Capture the cell that displays the provided text and extract its [X, Y] central coordinate. 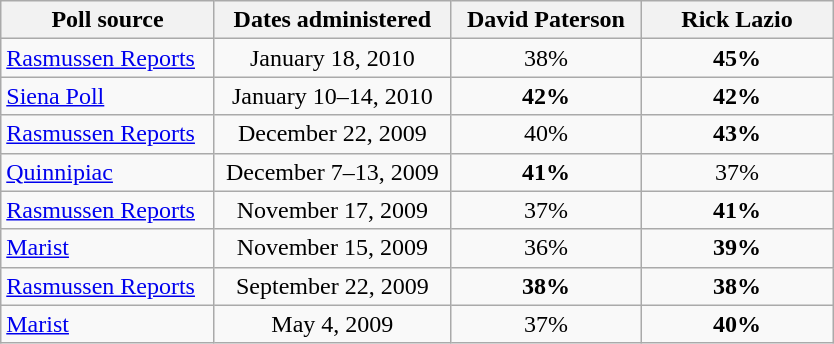
January 10–14, 2010 [332, 96]
November 15, 2009 [332, 248]
September 22, 2009 [332, 286]
David Paterson [546, 20]
39% [736, 248]
May 4, 2009 [332, 324]
Rick Lazio [736, 20]
December 22, 2009 [332, 134]
December 7–13, 2009 [332, 172]
November 17, 2009 [332, 210]
36% [546, 248]
Poll source [108, 20]
Dates administered [332, 20]
Siena Poll [108, 96]
43% [736, 134]
Quinnipiac [108, 172]
January 18, 2010 [332, 58]
45% [736, 58]
